Capture the cell that displays the provided text and extract its [X, Y] central coordinate. 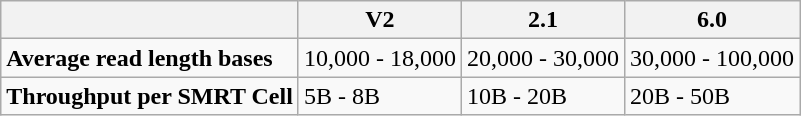
30,000 - 100,000 [712, 58]
2.1 [542, 20]
20,000 - 30,000 [542, 58]
Throughput per SMRT Cell [150, 96]
V2 [380, 20]
20B - 50B [712, 96]
6.0 [712, 20]
5B - 8B [380, 96]
Average read length bases [150, 58]
10B - 20B [542, 96]
10,000 - 18,000 [380, 58]
